Identify which cell holds the provided text, then report its (X, Y) central coordinate. 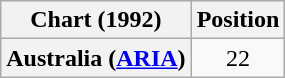
Position (238, 20)
Chart (1992) (96, 20)
Australia (ARIA) (96, 58)
22 (238, 58)
